Return [x, y] of the center of cell containing provided text 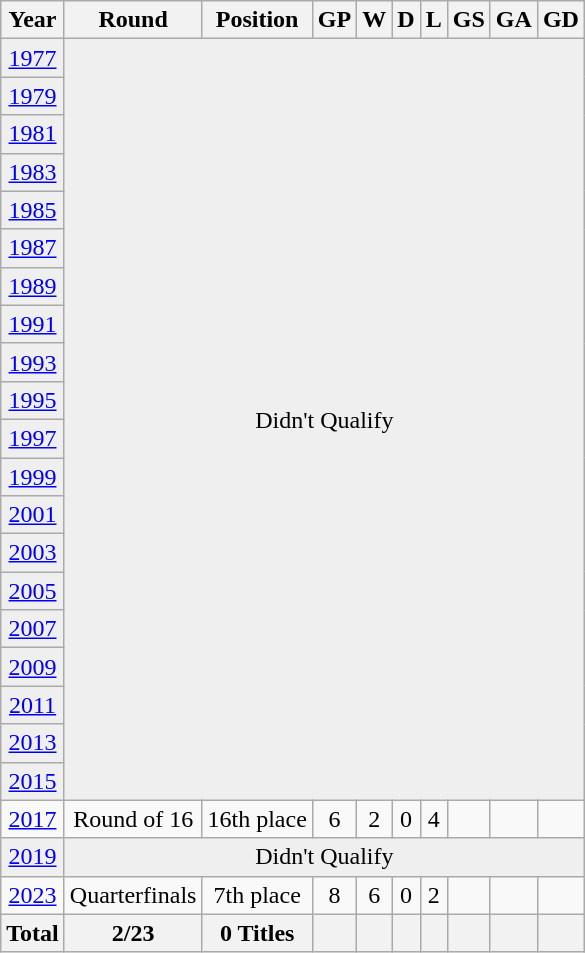
2019 [33, 857]
Position [257, 20]
2023 [33, 895]
7th place [257, 895]
2001 [33, 515]
2007 [33, 629]
2015 [33, 781]
4 [434, 819]
1981 [33, 134]
D [406, 20]
GP [334, 20]
1989 [33, 286]
Round [133, 20]
2/23 [133, 933]
2003 [33, 553]
1985 [33, 210]
2017 [33, 819]
Quarterfinals [133, 895]
GD [560, 20]
GA [514, 20]
Total [33, 933]
1987 [33, 248]
0 Titles [257, 933]
2005 [33, 591]
8 [334, 895]
1977 [33, 58]
1993 [33, 362]
2009 [33, 667]
1991 [33, 324]
Year [33, 20]
1979 [33, 96]
16th place [257, 819]
W [374, 20]
GS [468, 20]
2011 [33, 705]
L [434, 20]
Round of 16 [133, 819]
1983 [33, 172]
1995 [33, 400]
2013 [33, 743]
1999 [33, 477]
1997 [33, 438]
